Determine the [x, y] coordinate at the center of the cell enclosing the given text.  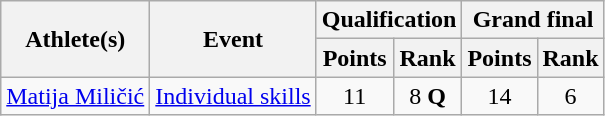
Qualification [389, 20]
14 [500, 96]
Athlete(s) [76, 39]
Grand final [533, 20]
6 [570, 96]
8 Q [428, 96]
11 [354, 96]
Matija Miličić [76, 96]
Event [233, 39]
Individual skills [233, 96]
